Pinpoint the cell where the given text exists, returning its (X, Y) midpoint coordinate. 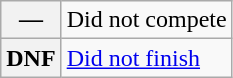
Did not compete (146, 20)
DNF (31, 58)
— (31, 20)
Did not finish (146, 58)
